Pinpoint the cell where the given text exists, returning its (x, y) midpoint coordinate. 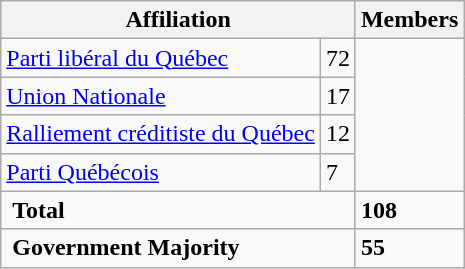
Total (178, 210)
Government Majority (178, 248)
Parti Québécois (161, 172)
Parti libéral du Québec (161, 58)
Affiliation (178, 20)
Members (409, 20)
12 (338, 134)
Union Nationale (161, 96)
55 (409, 248)
Ralliement créditiste du Québec (161, 134)
17 (338, 96)
7 (338, 172)
72 (338, 58)
108 (409, 210)
